Locate the cell with the specified text and output its [x, y] center coordinate. 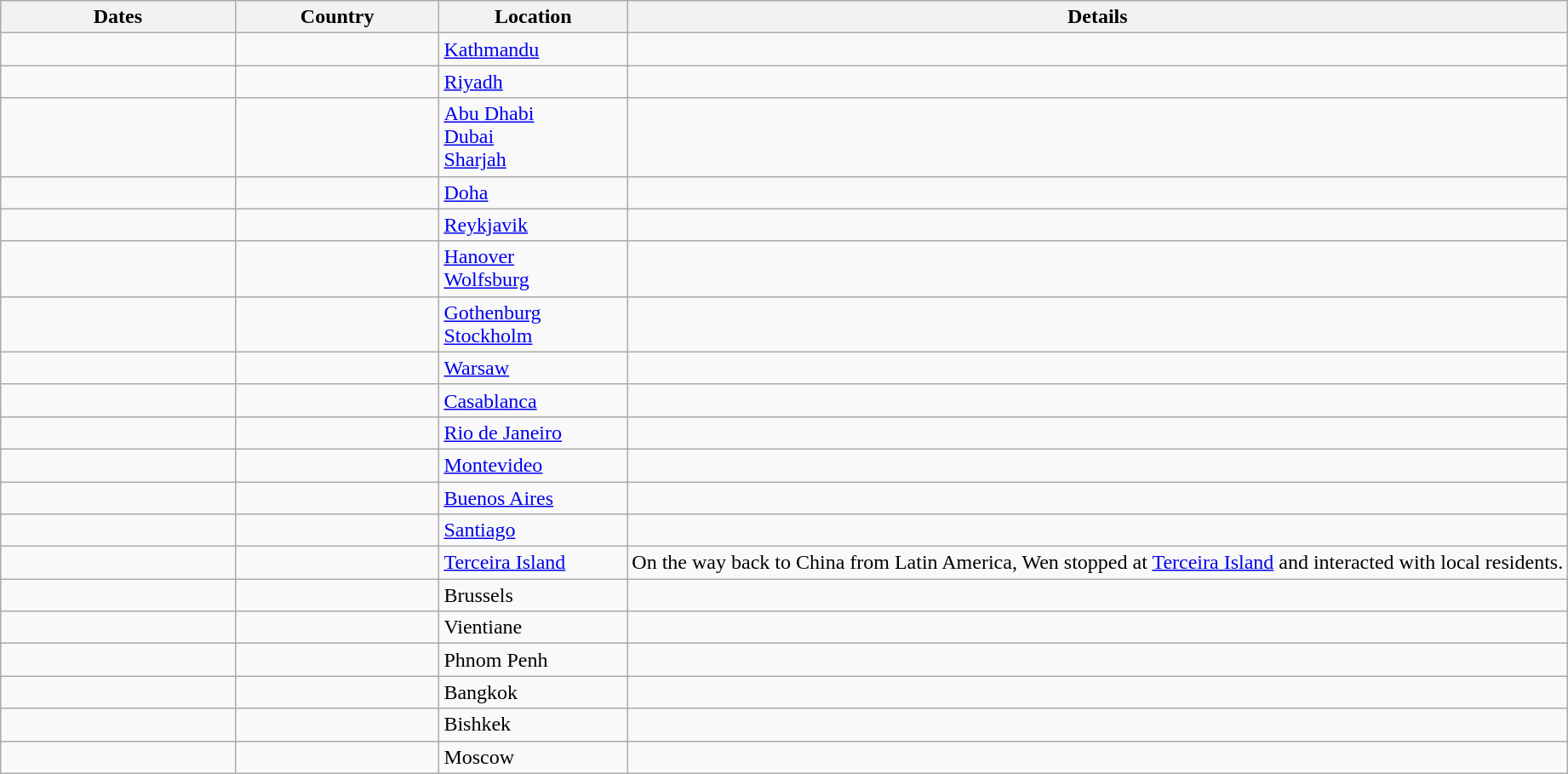
On the way back to China from Latin America, Wen stopped at Terceira Island and interacted with local residents. [1098, 563]
Country [337, 17]
Reykjavik [533, 225]
Riyadh [533, 82]
Phnom Penh [533, 660]
Moscow [533, 757]
GothenburgStockholm [533, 324]
Abu DhabiDubaiSharjah [533, 137]
Details [1098, 17]
Bangkok [533, 692]
Rio de Janeiro [533, 433]
Doha [533, 192]
Buenos Aires [533, 498]
Terceira Island [533, 563]
Santiago [533, 530]
Dates [117, 17]
Brussels [533, 595]
Location [533, 17]
Montevideo [533, 465]
Warsaw [533, 368]
Bishkek [533, 725]
Vientiane [533, 628]
HanoverWolfsburg [533, 269]
Casablanca [533, 400]
Kathmandu [533, 49]
